Return [x, y] of the center of cell containing provided text 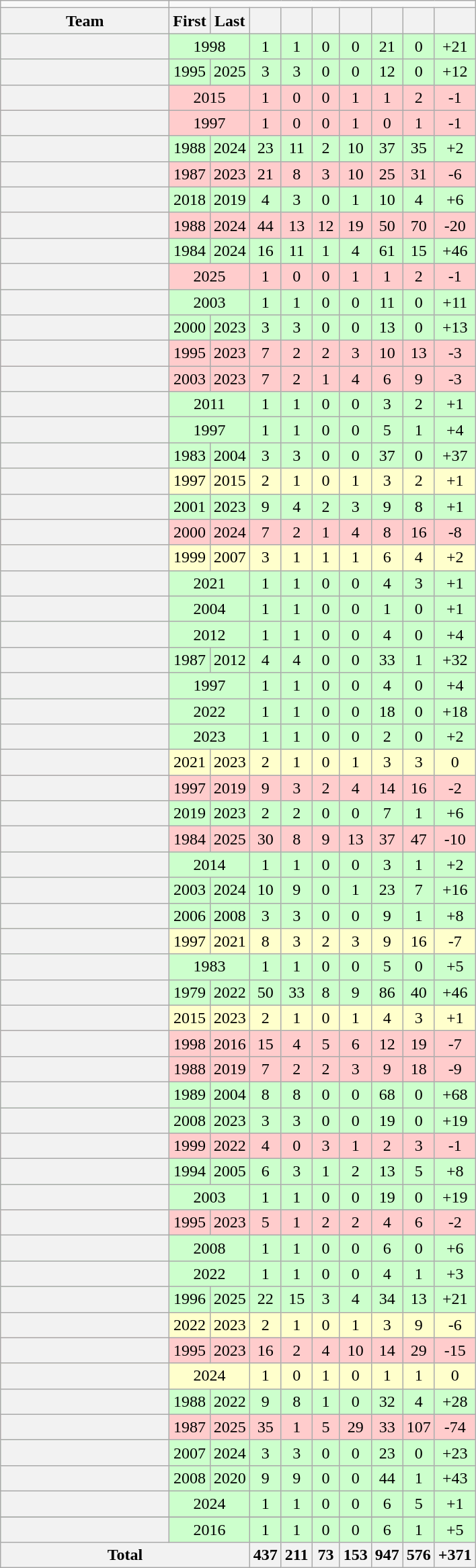
47 [418, 839]
107 [418, 1427]
First [190, 21]
2011 [210, 404]
1989 [190, 1094]
1996 [190, 1299]
31 [418, 174]
+371 [454, 1555]
Team [85, 21]
30 [265, 839]
+28 [454, 1401]
86 [387, 992]
70 [418, 225]
+16 [454, 890]
73 [325, 1555]
+43 [454, 1478]
1994 [190, 1172]
+37 [454, 455]
68 [387, 1094]
-20 [454, 225]
+12 [454, 72]
211 [296, 1555]
2018 [190, 200]
61 [387, 251]
34 [387, 1299]
-9 [454, 1069]
-8 [454, 532]
576 [418, 1555]
Last [230, 21]
153 [355, 1555]
2006 [190, 916]
+68 [454, 1094]
2014 [210, 865]
25 [387, 174]
+23 [454, 1452]
+13 [454, 328]
2001 [190, 507]
1979 [190, 992]
-74 [454, 1427]
+11 [454, 302]
+32 [454, 660]
Total [125, 1555]
-10 [454, 839]
-15 [454, 1350]
+18 [454, 711]
40 [418, 992]
+3 [454, 1274]
2005 [230, 1172]
32 [387, 1401]
22 [265, 1299]
2020 [230, 1478]
947 [387, 1555]
437 [265, 1555]
